Detect which cell encompasses the target text, then output its (x, y) center coordinate. 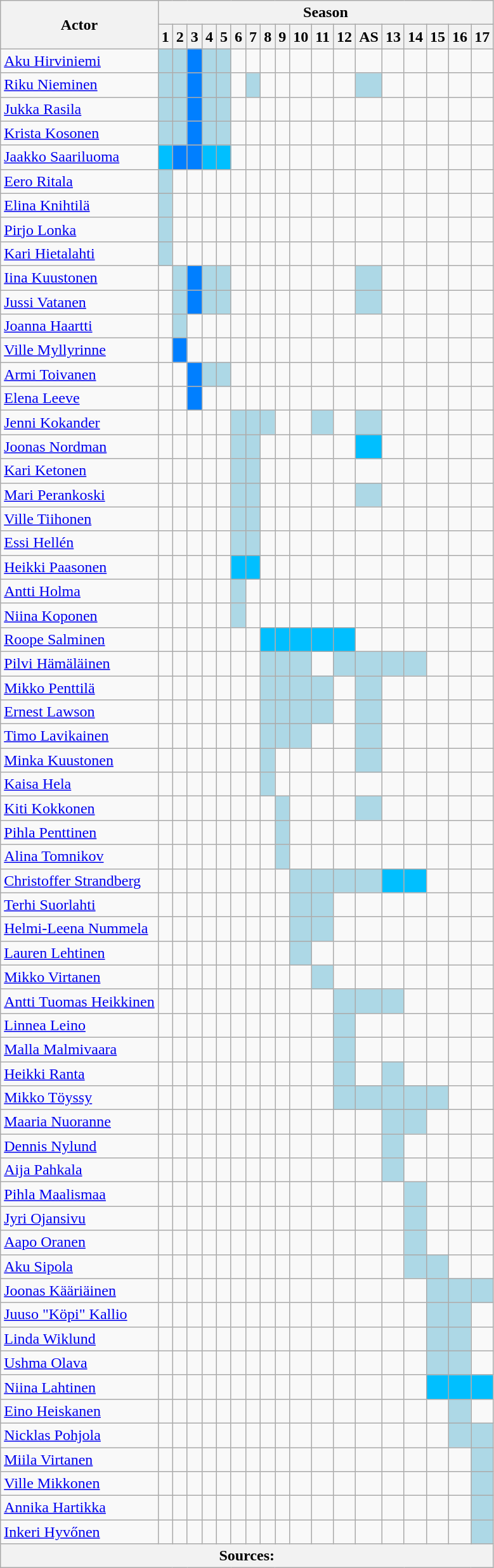
Helmi-Leena Nummela (79, 929)
Krista Kosonen (79, 133)
Nicklas Pohjola (79, 1435)
Heikki Ranta (79, 1074)
Ville Myllyrinne (79, 350)
1 (165, 37)
10 (301, 37)
Iina Kuustonen (79, 277)
Aija Pahkala (79, 1170)
Lauren Lehtinen (79, 953)
13 (393, 37)
5 (223, 37)
Terhi Suorlahti (79, 905)
7 (254, 37)
Eino Heiskanen (79, 1411)
Pilvi Hämäläinen (79, 663)
Annika Hartikka (79, 1508)
Niina Koponen (79, 615)
Jukka Rasila (79, 109)
Mikko Penttilä (79, 687)
Ernest Lawson (79, 712)
Minka Kuustonen (79, 760)
Jenni Kokander (79, 423)
Essi Hellén (79, 543)
Pihla Maalismaa (79, 1194)
9 (283, 37)
Ville Mikkonen (79, 1484)
17 (482, 37)
Pirjo Lonka (79, 229)
Mikko Töyssy (79, 1098)
Juuso "Köpi" Kallio (79, 1315)
Dennis Nylund (79, 1146)
Armi Toivanen (79, 374)
Kari Ketonen (79, 471)
8 (268, 37)
Joonas Kääriäinen (79, 1291)
Alina Tomnikov (79, 857)
Ville Tiihonen (79, 519)
15 (438, 37)
Linda Wiklund (79, 1339)
Malla Malmivaara (79, 1049)
Maaria Nuoranne (79, 1122)
4 (209, 37)
Heikki Paasonen (79, 567)
Aapo Oranen (79, 1242)
Actor (79, 25)
Kiti Kokkonen (79, 808)
12 (345, 37)
Jyri Ojansivu (79, 1218)
Jaakko Saariluoma (79, 157)
Pihla Penttinen (79, 832)
Kari Hietalahti (79, 253)
Inkeri Hyvőnen (79, 1532)
Joanna Haartti (79, 326)
16 (460, 37)
14 (415, 37)
Elena Leeve (79, 398)
Eero Ritala (79, 181)
Timo Lavikainen (79, 736)
AS (369, 37)
Antti Holma (79, 591)
Roope Salminen (79, 639)
Aku Hirviniemi (79, 61)
Elina Knihtilä (79, 205)
Sources: (247, 1556)
Jussi Vatanen (79, 302)
Season (325, 13)
Miila Virtanen (79, 1459)
Antti Tuomas Heikkinen (79, 1001)
Christoffer Strandberg (79, 881)
Ushma Olava (79, 1363)
6 (238, 37)
Aku Sipola (79, 1266)
3 (194, 37)
Niina Lahtinen (79, 1387)
Mari Perankoski (79, 495)
Kaisa Hela (79, 784)
Joonas Nordman (79, 447)
Mikko Virtanen (79, 977)
11 (323, 37)
Riku Nieminen (79, 85)
2 (180, 37)
Linnea Leino (79, 1025)
